Return [X, Y] of the center of cell containing provided text 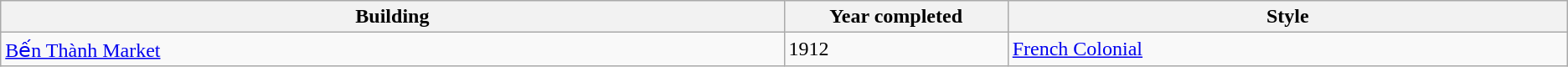
1912 [896, 49]
Bến Thành Market [392, 49]
French Colonial [1287, 49]
Year completed [896, 17]
Style [1287, 17]
Building [392, 17]
